Locate the cell with the specified text and output its (x, y) center coordinate. 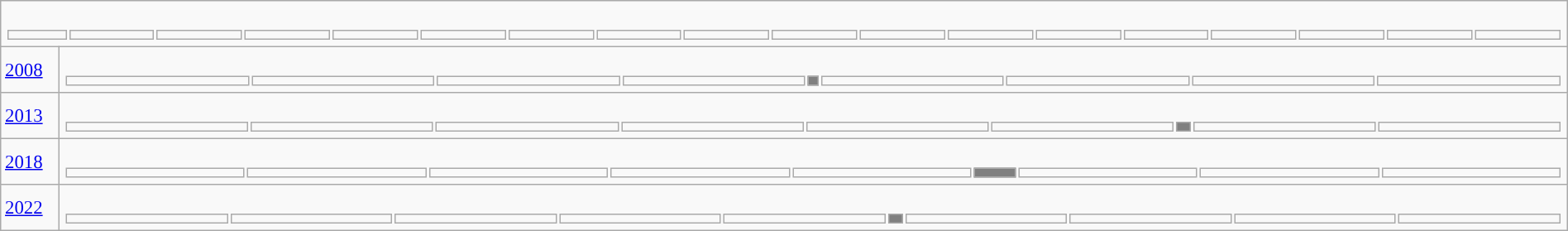
2022 (30, 208)
2008 (30, 70)
2013 (30, 115)
2018 (30, 161)
